Scan for the cell matching the given text and deliver its (X, Y) coordinate at center. 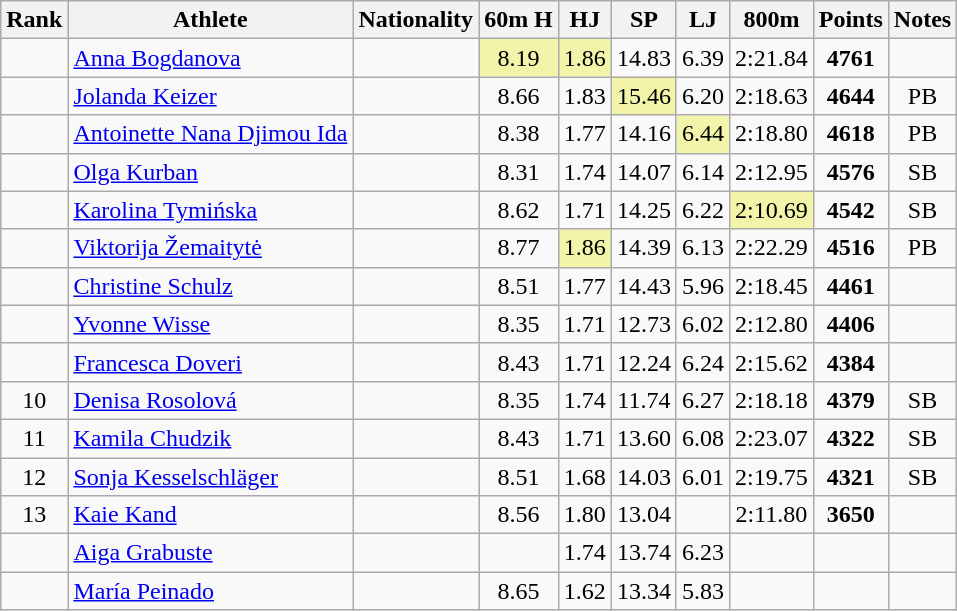
13.74 (644, 553)
6.44 (702, 134)
Jolanda Keizer (210, 96)
5.96 (702, 286)
2:19.75 (772, 477)
2:12.80 (772, 324)
Denisa Rosolová (210, 400)
8.62 (519, 210)
8.66 (519, 96)
2:18.45 (772, 286)
15.46 (644, 96)
60m H (519, 20)
11 (34, 438)
6.01 (702, 477)
2:12.95 (772, 172)
4542 (850, 210)
3650 (850, 515)
6.02 (702, 324)
Nationality (416, 20)
800m (772, 20)
14.07 (644, 172)
11.74 (644, 400)
2:18.63 (772, 96)
14.39 (644, 248)
Notes (922, 20)
María Peinado (210, 591)
8.65 (519, 591)
4576 (850, 172)
6.27 (702, 400)
2:22.29 (772, 248)
8.31 (519, 172)
Rank (34, 20)
6.39 (702, 58)
Antoinette Nana Djimou Ida (210, 134)
Kaie Kand (210, 515)
1.80 (584, 515)
HJ (584, 20)
Olga Kurban (210, 172)
5.83 (702, 591)
Francesca Doveri (210, 362)
4406 (850, 324)
12 (34, 477)
Sonja Kesselschläger (210, 477)
1.83 (584, 96)
2:11.80 (772, 515)
1.68 (584, 477)
14.25 (644, 210)
Athlete (210, 20)
LJ (702, 20)
4461 (850, 286)
2:18.80 (772, 134)
4379 (850, 400)
13.34 (644, 591)
14.16 (644, 134)
14.03 (644, 477)
10 (34, 400)
Anna Bogdanova (210, 58)
8.38 (519, 134)
Yvonne Wisse (210, 324)
Kamila Chudzik (210, 438)
12.73 (644, 324)
1.62 (584, 591)
2:23.07 (772, 438)
6.23 (702, 553)
8.56 (519, 515)
4761 (850, 58)
Aiga Grabuste (210, 553)
Points (850, 20)
6.14 (702, 172)
4321 (850, 477)
Viktorija Žemaitytė (210, 248)
4384 (850, 362)
6.13 (702, 248)
6.08 (702, 438)
2:15.62 (772, 362)
8.19 (519, 58)
SP (644, 20)
6.24 (702, 362)
4516 (850, 248)
6.20 (702, 96)
8.77 (519, 248)
14.83 (644, 58)
4644 (850, 96)
2:18.18 (772, 400)
6.22 (702, 210)
Christine Schulz (210, 286)
12.24 (644, 362)
13.60 (644, 438)
2:21.84 (772, 58)
13.04 (644, 515)
4322 (850, 438)
2:10.69 (772, 210)
Karolina Tymińska (210, 210)
13 (34, 515)
4618 (850, 134)
14.43 (644, 286)
